Determine the [X, Y] coordinate at the center of the cell enclosing the given text.  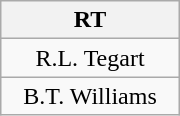
R.L. Tegart [90, 58]
B.T. Williams [90, 96]
RT [90, 20]
